Detect which cell encompasses the target text, then output its [x, y] center coordinate. 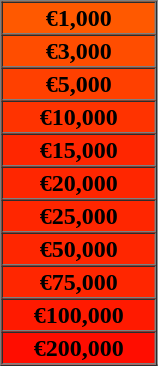
€100,000 [79, 314]
€5,000 [79, 84]
€1,000 [79, 18]
€10,000 [79, 116]
€15,000 [79, 150]
€200,000 [79, 348]
€50,000 [79, 248]
€3,000 [79, 50]
€75,000 [79, 282]
€25,000 [79, 216]
€20,000 [79, 182]
